From the cell containing the given text, extract its center point as (X, Y) coordinate. 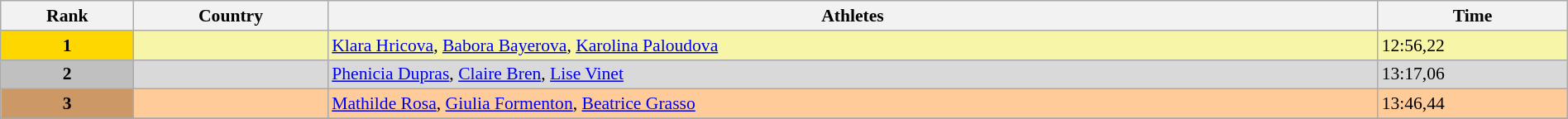
Mathilde Rosa, Giulia Formenton, Beatrice Grasso (852, 104)
Rank (68, 16)
Country (231, 16)
2 (68, 74)
Klara Hricova, Babora Bayerova, Karolina Paloudova (852, 45)
12:56,22 (1473, 45)
1 (68, 45)
Athletes (852, 16)
Phenicia Dupras, Claire Bren, Lise Vinet (852, 74)
13:46,44 (1473, 104)
Time (1473, 16)
13:17,06 (1473, 74)
3 (68, 104)
